For the text-containing cell, return its midpoint in (X, Y) coordinate format. 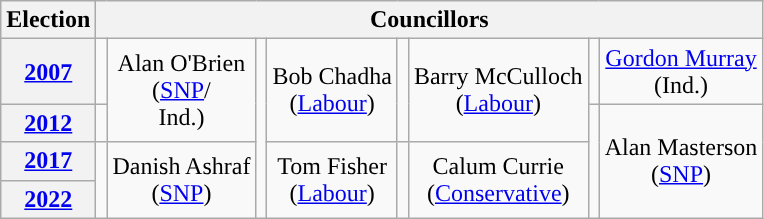
2007 (48, 72)
Barry McCulloch(Labour) (498, 90)
Election (48, 20)
2022 (48, 199)
2017 (48, 161)
Alan O'Brien(SNP/Ind.) (182, 90)
Danish Ashraf(SNP) (182, 180)
2012 (48, 123)
Calum Currie(Conservative) (498, 180)
Tom Fisher(Labour) (332, 180)
Bob Chadha(Labour) (332, 90)
Alan Masterson(SNP) (681, 161)
Councillors (430, 20)
Gordon Murray(Ind.) (681, 72)
